Capture the cell that displays the provided text and extract its [X, Y] central coordinate. 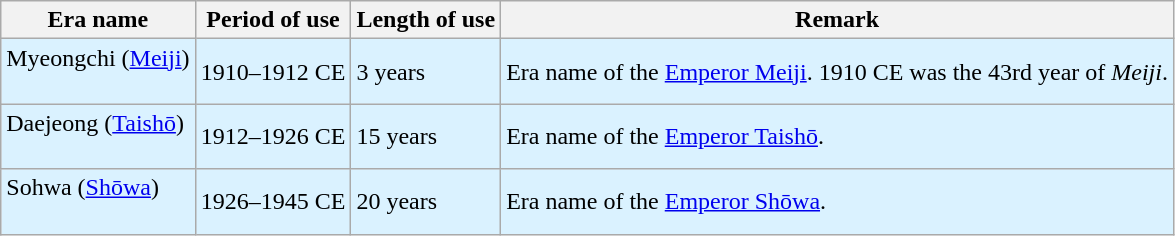
Myeongchi (Meiji) [98, 72]
Daejeong (Taishō) [98, 136]
Era name of the Emperor Shōwa. [838, 202]
Era name of the Emperor Taishō. [838, 136]
20 years [426, 202]
3 years [426, 72]
Length of use [426, 20]
Era name [98, 20]
1926–1945 CE [273, 202]
1912–1926 CE [273, 136]
Sohwa (Shōwa) [98, 202]
15 years [426, 136]
Period of use [273, 20]
Remark [838, 20]
Era name of the Emperor Meiji. 1910 CE was the 43rd year of Meiji. [838, 72]
1910–1912 CE [273, 72]
